Pinpoint the cell where the given text exists, returning its (X, Y) midpoint coordinate. 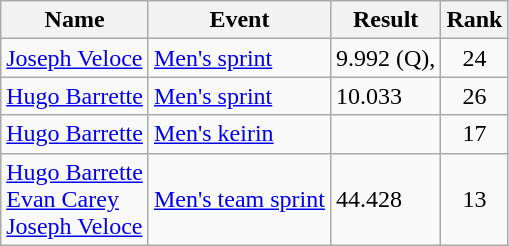
Joseph Veloce (75, 58)
Result (385, 20)
Event (239, 20)
44.428 (385, 199)
Men's keirin (239, 134)
13 (474, 199)
26 (474, 96)
Rank (474, 20)
Name (75, 20)
10.033 (385, 96)
24 (474, 58)
9.992 (Q), (385, 58)
17 (474, 134)
Men's team sprint (239, 199)
Hugo BarretteEvan CareyJoseph Veloce (75, 199)
